Return (x, y) of the center of cell containing provided text 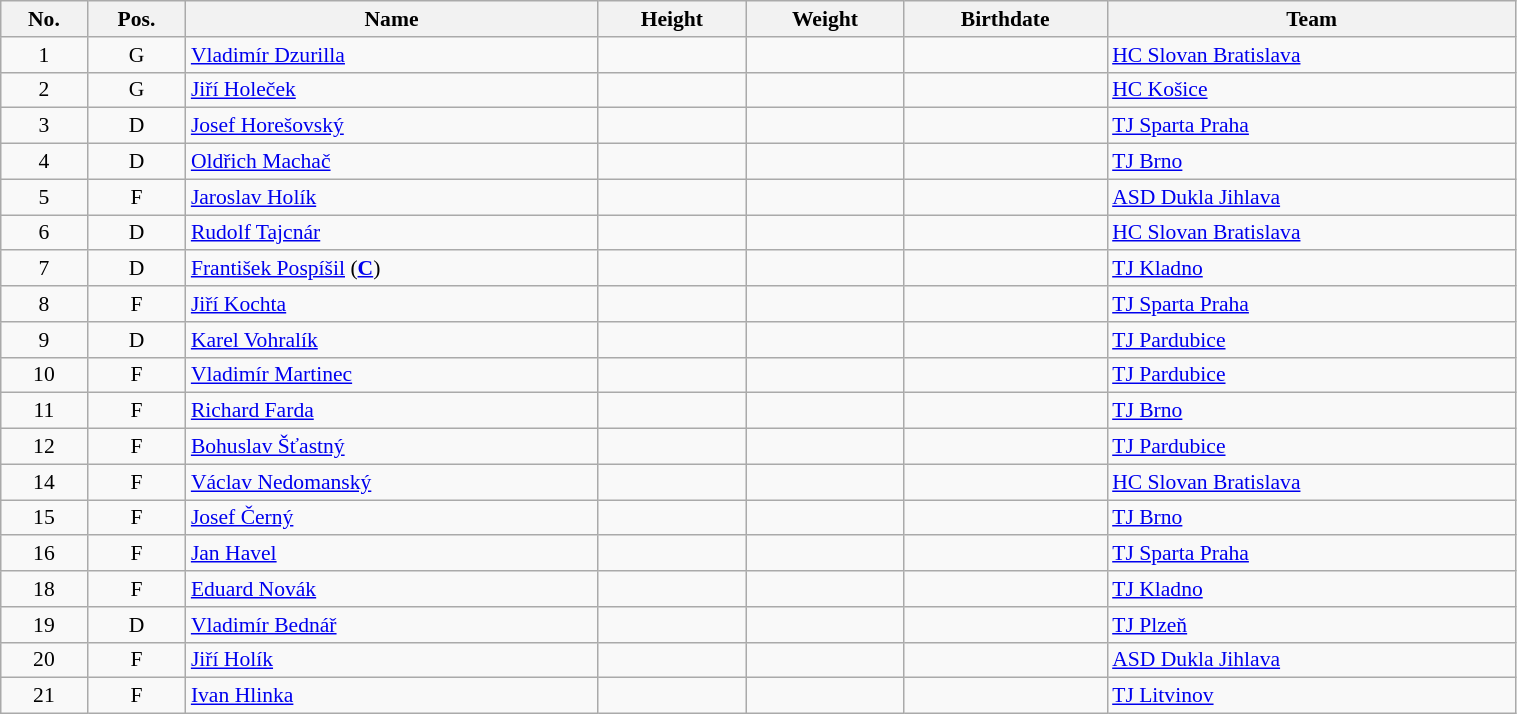
14 (44, 482)
11 (44, 411)
Karel Vohralík (392, 340)
Josef Horešovský (392, 126)
18 (44, 589)
1 (44, 55)
Vladimír Bednář (392, 625)
8 (44, 304)
Vladimír Dzurilla (392, 55)
19 (44, 625)
Ivan Hlinka (392, 696)
Jiří Kochta (392, 304)
21 (44, 696)
Rudolf Tajcnár (392, 233)
Václav Nedomanský (392, 482)
Richard Farda (392, 411)
No. (44, 19)
3 (44, 126)
Team (1312, 19)
HC Košice (1312, 90)
5 (44, 197)
Weight (826, 19)
Name (392, 19)
Height (672, 19)
František Pospíšil (C) (392, 269)
12 (44, 447)
7 (44, 269)
Josef Černý (392, 518)
2 (44, 90)
15 (44, 518)
16 (44, 554)
Jiří Holík (392, 660)
Bohuslav Šťastný (392, 447)
6 (44, 233)
10 (44, 375)
Eduard Novák (392, 589)
Oldřich Machač (392, 162)
Jaroslav Holík (392, 197)
Vladimír Martinec (392, 375)
Birthdate (1005, 19)
9 (44, 340)
TJ Plzeň (1312, 625)
4 (44, 162)
20 (44, 660)
TJ Litvinov (1312, 696)
Jan Havel (392, 554)
Jiří Holeček (392, 90)
Pos. (136, 19)
